Return (x, y) of the center of cell containing provided text 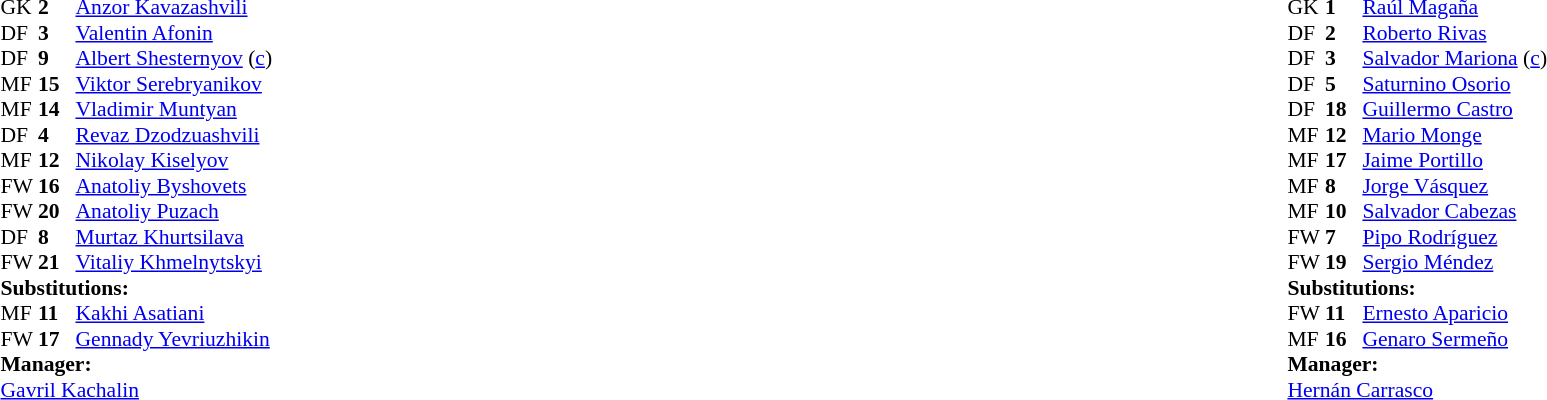
Anatoliy Puzach (174, 211)
Saturnino Osorio (1454, 84)
18 (1344, 109)
Guillermo Castro (1454, 109)
Vladimir Muntyan (174, 109)
Gennady Yevriuzhikin (174, 339)
Sergio Méndez (1454, 263)
Revaz Dzodzuashvili (174, 135)
Vitaliy Khmelnytskyi (174, 263)
Kakhi Asatiani (174, 313)
Salvador Mariona (c) (1454, 59)
Jorge Vásquez (1454, 186)
20 (57, 211)
10 (1344, 211)
Valentin Afonin (174, 33)
Roberto Rivas (1454, 33)
Nikolay Kiselyov (174, 161)
Ernesto Aparicio (1454, 313)
Anatoliy Byshovets (174, 186)
14 (57, 109)
4 (57, 135)
15 (57, 84)
Viktor Serebryanikov (174, 84)
Albert Shesternyov (c) (174, 59)
5 (1344, 84)
7 (1344, 237)
9 (57, 59)
Murtaz Khurtsilava (174, 237)
Jaime Portillo (1454, 161)
19 (1344, 263)
Pipo Rodríguez (1454, 237)
Salvador Cabezas (1454, 211)
21 (57, 263)
Mario Monge (1454, 135)
Genaro Sermeño (1454, 339)
2 (1344, 33)
